Scan for the cell matching the given text and deliver its [x, y] coordinate at center. 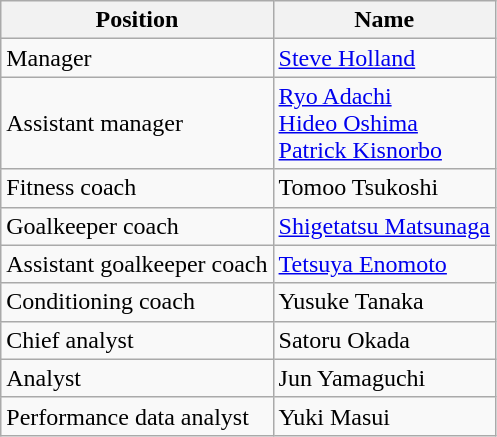
Goalkeeper coach [137, 226]
Performance data analyst [137, 416]
Jun Yamaguchi [384, 378]
Name [384, 20]
Manager [137, 58]
Assistant manager [137, 123]
Assistant goalkeeper coach [137, 264]
Tomoo Tsukoshi [384, 188]
Shigetatsu Matsunaga [384, 226]
Conditioning coach [137, 302]
Yuki Masui [384, 416]
Tetsuya Enomoto [384, 264]
Fitness coach [137, 188]
Chief analyst [137, 340]
Analyst [137, 378]
Yusuke Tanaka [384, 302]
Ryo Adachi Hideo Oshima Patrick Kisnorbo [384, 123]
Satoru Okada [384, 340]
Steve Holland [384, 58]
Position [137, 20]
